Locate the cell with the specified text and output its [x, y] center coordinate. 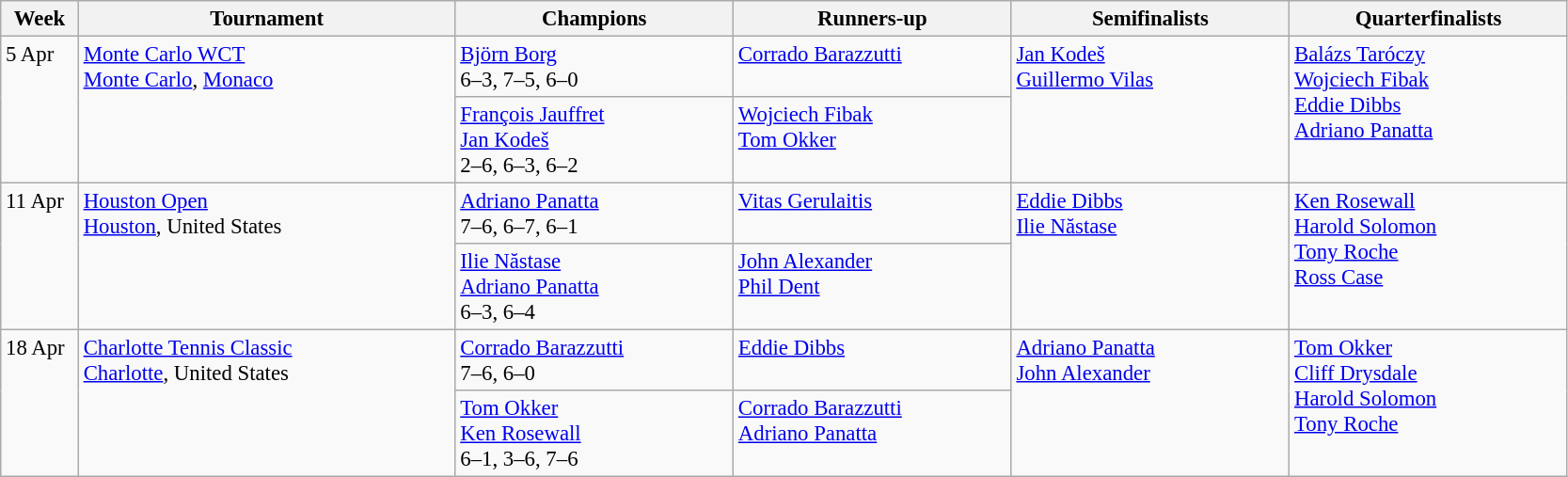
Adriano Panatta7–6, 6–7, 6–1 [594, 215]
John Alexander Phil Dent [873, 287]
Quarterfinalists [1429, 19]
Ken Rosewall Harold Solomon Tony Roche Ross Case [1429, 257]
Tom Okker Cliff Drysdale Harold Solomon Tony Roche [1429, 404]
5 Apr [40, 110]
Tournament [267, 19]
François Jauffret Jan Kodeš 2–6, 6–3, 6–2 [594, 140]
11 Apr [40, 257]
Monte Carlo WCT Monte Carlo, Monaco [267, 110]
Houston OpenHouston, United States [267, 257]
Vitas Gerulaitis [873, 215]
Balázs Taróczy Wojciech Fibak Eddie Dibbs Adriano Panatta [1429, 110]
Corrado Barazzutti7–6, 6–0 [594, 361]
Corrado Barazzutti [873, 68]
Charlotte Tennis Classic Charlotte, United States [267, 404]
Björn Borg6–3, 7–5, 6–0 [594, 68]
Jan Kodeš Guillermo Vilas [1150, 110]
Eddie Dibbs Ilie Năstase [1150, 257]
18 Apr [40, 404]
Eddie Dibbs [873, 361]
Semifinalists [1150, 19]
Adriano Panatta John Alexander [1150, 404]
Runners-up [873, 19]
Week [40, 19]
Wojciech Fibak Tom Okker [873, 140]
Champions [594, 19]
Ilie Năstase Adriano Panatta6–3, 6–4 [594, 287]
